Find where the given text appears and provide that cell's center as [x, y] coordinate. 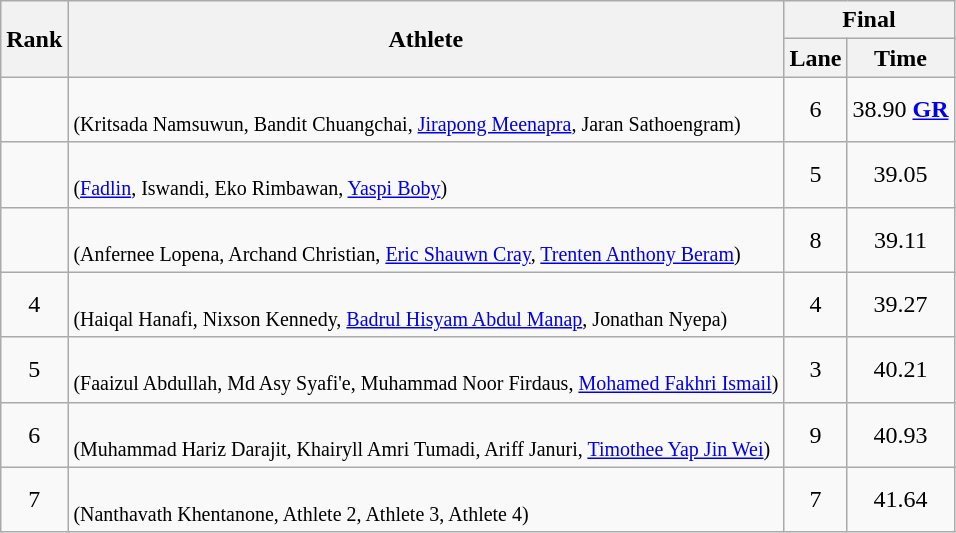
40.21 [900, 370]
(Muhammad Hariz Darajit, Khairyll Amri Tumadi, Ariff Januri, Timothee Yap Jin Wei) [426, 434]
(Nanthavath Khentanone, Athlete 2, Athlete 3, Athlete 4) [426, 500]
9 [816, 434]
40.93 [900, 434]
(Kritsada Namsuwun, Bandit Chuangchai, Jirapong Meenapra, Jaran Sathoengram) [426, 110]
(Faaizul Abdullah, Md Asy Syafi'e, Muhammad Noor Firdaus, Mohamed Fakhri Ismail) [426, 370]
39.05 [900, 174]
Time [900, 58]
(Fadlin, Iswandi, Eko Rimbawan, Yaspi Boby) [426, 174]
8 [816, 240]
41.64 [900, 500]
Lane [816, 58]
Rank [34, 39]
38.90 GR [900, 110]
Final [869, 20]
39.27 [900, 304]
(Anfernee Lopena, Archand Christian, Eric Shauwn Cray, Trenten Anthony Beram) [426, 240]
3 [816, 370]
39.11 [900, 240]
Athlete [426, 39]
(Haiqal Hanafi, Nixson Kennedy, Badrul Hisyam Abdul Manap, Jonathan Nyepa) [426, 304]
